Search for the cell housing the specified text and yield its [X, Y] center coordinate. 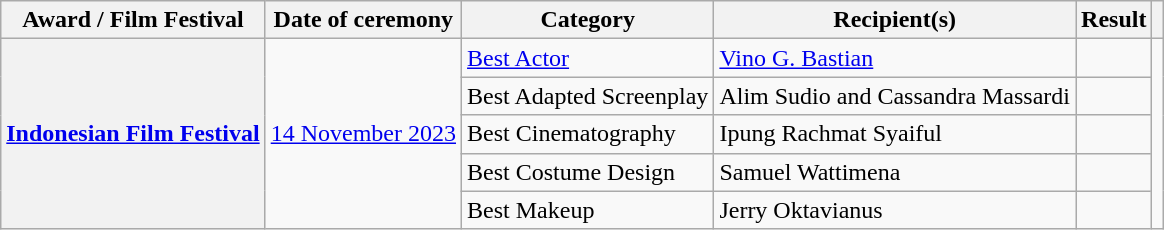
Result [1114, 20]
Jerry Oktavianus [895, 210]
Award / Film Festival [133, 20]
14 November 2023 [363, 134]
Indonesian Film Festival [133, 134]
Best Costume Design [588, 172]
Best Makeup [588, 210]
Best Adapted Screenplay [588, 96]
Best Actor [588, 58]
Recipient(s) [895, 20]
Ipung Rachmat Syaiful [895, 134]
Best Cinematography [588, 134]
Vino G. Bastian [895, 58]
Alim Sudio and Cassandra Massardi [895, 96]
Samuel Wattimena [895, 172]
Date of ceremony [363, 20]
Category [588, 20]
